Scan for the cell matching the given text and deliver its [x, y] coordinate at center. 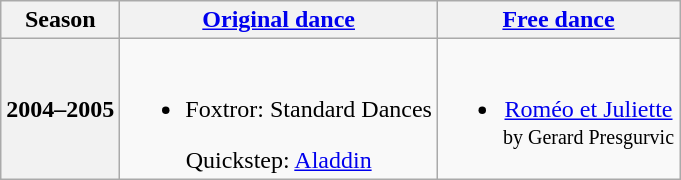
Foxtror: Standard DancesQuickstep: Aladdin [279, 109]
Roméo et Juliette by Gerard Presgurvic [558, 109]
2004–2005 [60, 109]
Season [60, 20]
Original dance [279, 20]
Free dance [558, 20]
